Determine the (x, y) coordinate at the center of the cell enclosing the given text.  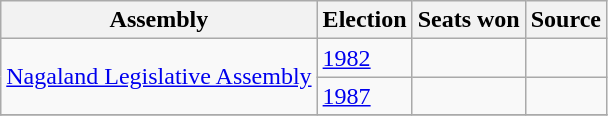
Assembly (159, 20)
Election (364, 20)
Source (566, 20)
1982 (364, 58)
Nagaland Legislative Assembly (159, 77)
1987 (364, 96)
Seats won (468, 20)
